Determine the [X, Y] coordinate at the center of the cell enclosing the given text.  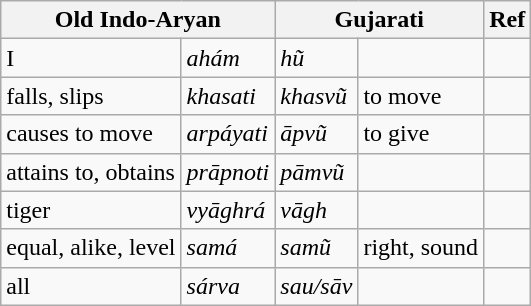
all [91, 286]
vāgh [316, 210]
āpvũ [316, 134]
prāpnoti [228, 172]
falls, slips [91, 96]
hũ [316, 58]
tiger [91, 210]
causes to move [91, 134]
khasvũ [316, 96]
attains to, obtains [91, 172]
pāmvũ [316, 172]
Ref [508, 20]
samá [228, 248]
sau/sāv [316, 286]
to give [421, 134]
vyāghrá [228, 210]
ahám [228, 58]
equal, alike, level [91, 248]
sárva [228, 286]
right, sound [421, 248]
I [91, 58]
arpáyati [228, 134]
Old Indo-Aryan [138, 20]
to move [421, 96]
samũ [316, 248]
khasati [228, 96]
Gujarati [380, 20]
